Detect which cell encompasses the target text, then output its [X, Y] center coordinate. 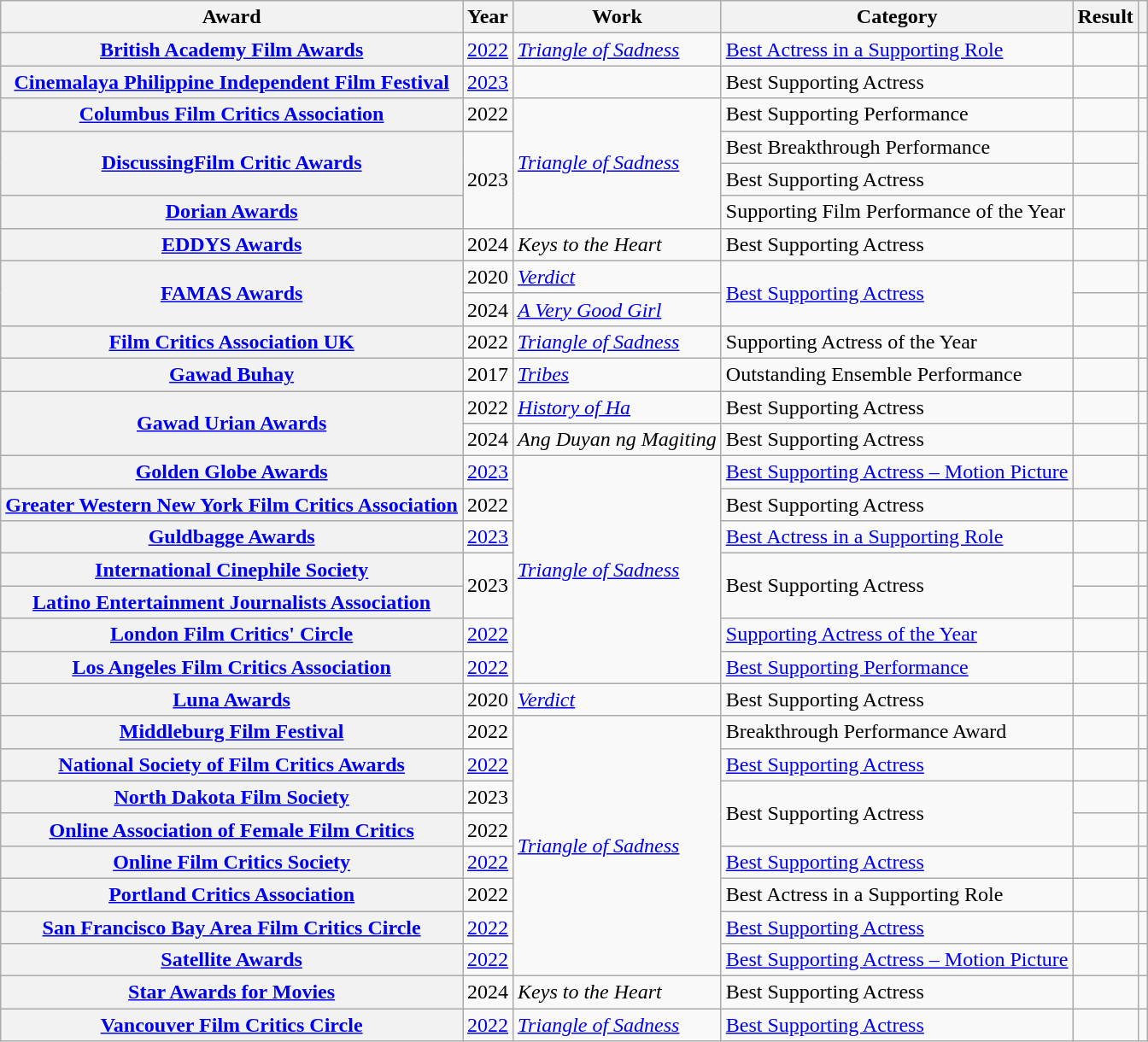
San Francisco Bay Area Film Critics Circle [232, 927]
Vancouver Film Critics Circle [232, 1025]
Luna Awards [232, 700]
Ang Duyan ng Magiting [618, 440]
British Academy Film Awards [232, 50]
Los Angeles Film Critics Association [232, 667]
Golden Globe Awards [232, 472]
Satellite Awards [232, 960]
National Society of Film Critics Awards [232, 764]
Online Association of Female Film Critics [232, 829]
International Cinephile Society [232, 570]
FAMAS Awards [232, 293]
EDDYS Awards [232, 244]
Greater Western New York Film Critics Association [232, 505]
Work [618, 17]
Result [1105, 17]
Cinemalaya Philippine Independent Film Festival [232, 82]
Best Breakthrough Performance [897, 147]
Supporting Film Performance of the Year [897, 212]
Tribes [618, 374]
Gawad Urian Awards [232, 424]
Award [232, 17]
North Dakota Film Society [232, 797]
Breakthrough Performance Award [897, 732]
Year [489, 17]
Online Film Critics Society [232, 862]
Category [897, 17]
DiscussingFilm Critic Awards [232, 163]
Star Awards for Movies [232, 992]
Columbus Film Critics Association [232, 114]
A Very Good Girl [618, 309]
Guldbagge Awards [232, 537]
History of Ha [618, 407]
Latino Entertainment Journalists Association [232, 602]
Outstanding Ensemble Performance [897, 374]
2017 [489, 374]
Gawad Buhay [232, 374]
London Film Critics' Circle [232, 635]
Film Critics Association UK [232, 342]
Dorian Awards [232, 212]
Middleburg Film Festival [232, 732]
Portland Critics Association [232, 894]
